Locate the cell with the specified text and output its (x, y) center coordinate. 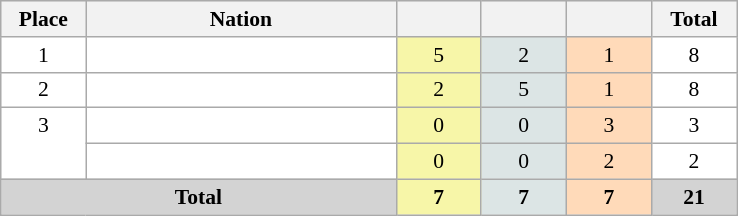
Place (44, 19)
Nation (241, 19)
21 (694, 197)
